Pinpoint the cell where the given text exists, returning its [X, Y] midpoint coordinate. 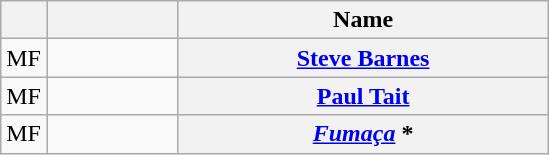
Fumaça * [364, 134]
Paul Tait [364, 96]
Steve Barnes [364, 58]
Name [364, 20]
